Provide the [x, y] coordinate of the cell's center where the given text is located.  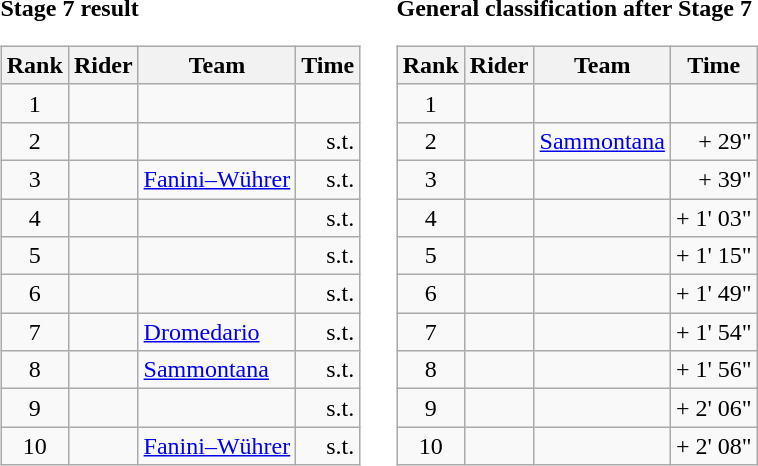
+ 1' 03" [714, 217]
+ 1' 49" [714, 294]
+ 1' 54" [714, 332]
+ 29" [714, 141]
+ 2' 06" [714, 408]
+ 2' 08" [714, 446]
+ 1' 56" [714, 370]
+ 39" [714, 179]
+ 1' 15" [714, 256]
Dromedario [217, 332]
